Search for the cell housing the specified text and yield its (x, y) center coordinate. 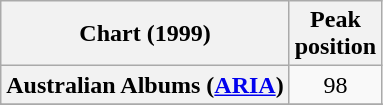
Peakposition (335, 34)
Australian Albums (ARIA) (145, 85)
98 (335, 85)
Chart (1999) (145, 34)
